Provide the (x, y) coordinate of the cell's center where the given text is located.  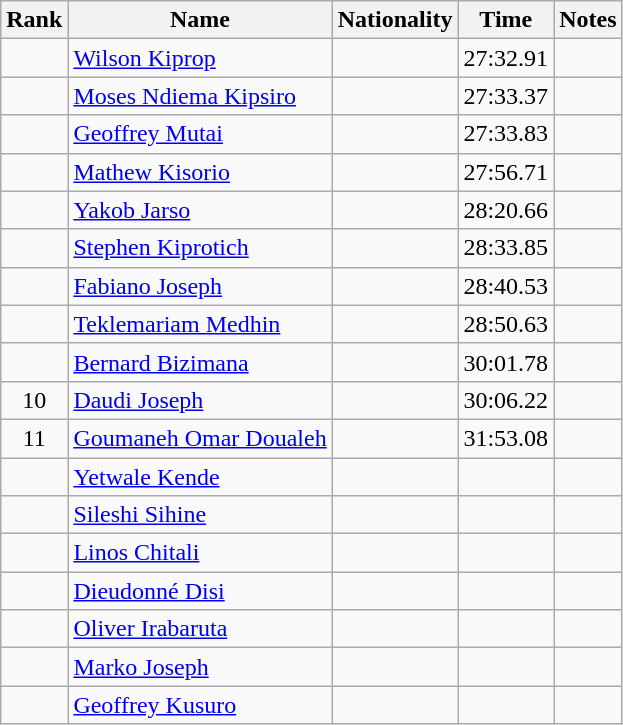
28:20.66 (506, 210)
Moses Ndiema Kipsiro (200, 96)
10 (34, 400)
Notes (588, 20)
Rank (34, 20)
Linos Chitali (200, 553)
Geoffrey Kusuro (200, 705)
Time (506, 20)
28:50.63 (506, 324)
Nationality (395, 20)
Mathew Kisorio (200, 172)
30:01.78 (506, 362)
Marko Joseph (200, 667)
Yakob Jarso (200, 210)
28:40.53 (506, 286)
Daudi Joseph (200, 400)
27:33.83 (506, 134)
Yetwale Kende (200, 477)
Wilson Kiprop (200, 58)
27:56.71 (506, 172)
Teklemariam Medhin (200, 324)
Goumaneh Omar Doualeh (200, 438)
Bernard Bizimana (200, 362)
Fabiano Joseph (200, 286)
Stephen Kiprotich (200, 248)
Geoffrey Mutai (200, 134)
28:33.85 (506, 248)
Oliver Irabaruta (200, 629)
27:33.37 (506, 96)
Sileshi Sihine (200, 515)
11 (34, 438)
30:06.22 (506, 400)
31:53.08 (506, 438)
Dieudonné Disi (200, 591)
27:32.91 (506, 58)
Name (200, 20)
